Output the (x, y) coordinate of the center of the cell containing the given text.  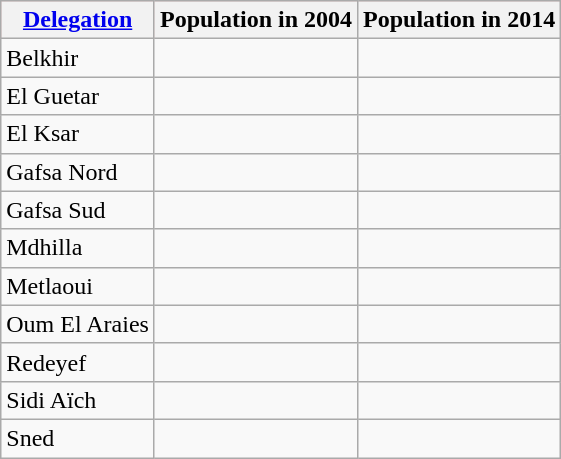
Delegation (78, 20)
Population in 2014 (460, 20)
Sned (78, 438)
El Guetar (78, 96)
Metlaoui (78, 286)
Mdhilla (78, 248)
Redeyef (78, 362)
Gafsa Nord (78, 172)
El Ksar (78, 134)
Sidi Aïch (78, 400)
Population in 2004 (256, 20)
Oum El Araies (78, 324)
Gafsa Sud (78, 210)
Belkhir (78, 58)
